Determine the (X, Y) coordinate at the center of the cell enclosing the given text.  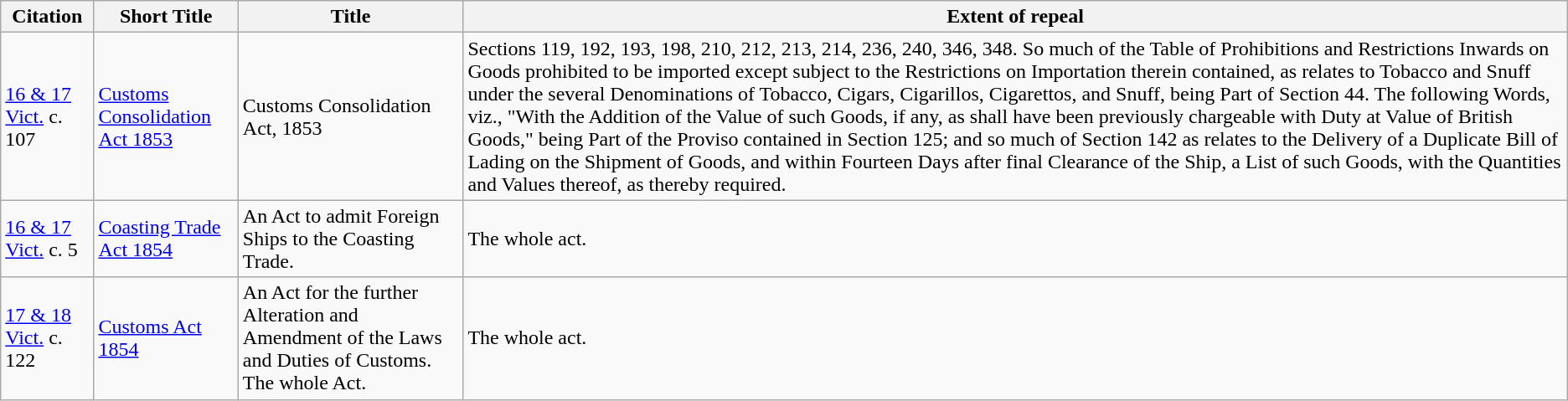
Title (350, 17)
16 & 17 Vict. c. 107 (47, 116)
Customs Act 1854 (166, 338)
Customs Consolidation Act, 1853 (350, 116)
Short Title (166, 17)
Coasting Trade Act 1854 (166, 239)
Customs Consolidation Act 1853 (166, 116)
An Act for the further Alteration and Amendment of the Laws and Duties of Customs. The whole Act. (350, 338)
16 & 17 Vict. c. 5 (47, 239)
Citation (47, 17)
An Act to admit Foreign Ships to the Coasting Trade. (350, 239)
Extent of repeal (1015, 17)
17 & 18 Vict. c. 122 (47, 338)
